For the text-containing cell, return its midpoint in [X, Y] coordinate format. 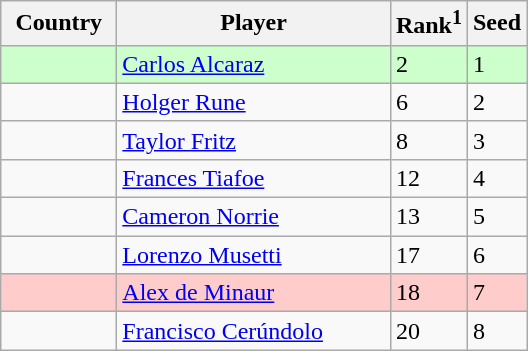
20 [428, 331]
13 [428, 217]
Frances Tiafoe [254, 178]
Taylor Fritz [254, 140]
Player [254, 24]
Lorenzo Musetti [254, 255]
18 [428, 293]
Holger Rune [254, 102]
3 [496, 140]
Rank1 [428, 24]
4 [496, 178]
12 [428, 178]
7 [496, 293]
Country [59, 24]
5 [496, 217]
Carlos Alcaraz [254, 64]
Alex de Minaur [254, 293]
Seed [496, 24]
17 [428, 255]
Francisco Cerúndolo [254, 331]
1 [496, 64]
Cameron Norrie [254, 217]
